Detect which cell encompasses the target text, then output its [x, y] center coordinate. 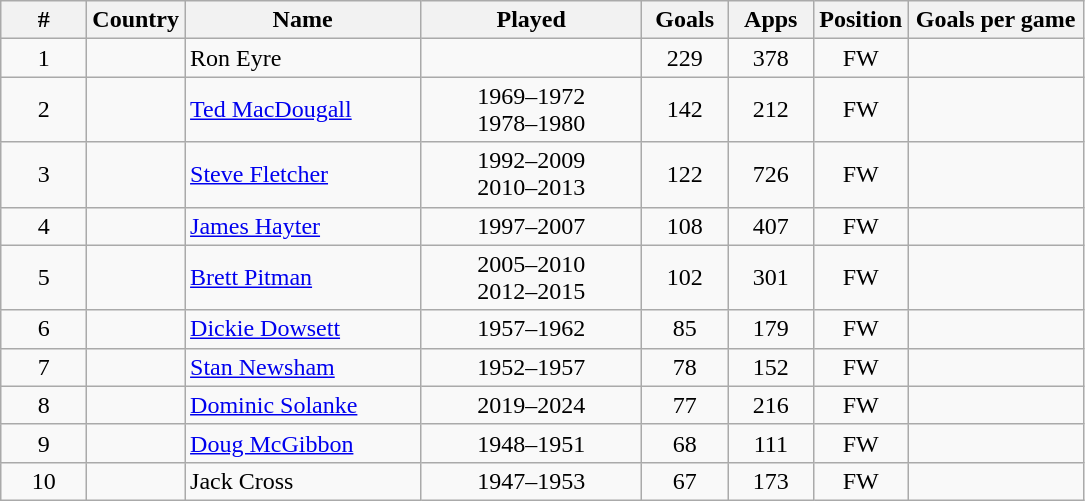
2019–2024 [532, 405]
9 [44, 443]
2005–20102012–2015 [532, 278]
2 [44, 110]
Country [136, 20]
212 [771, 110]
726 [771, 174]
Apps [771, 20]
Ted MacDougall [303, 110]
1948–1951 [532, 443]
378 [771, 58]
James Hayter [303, 226]
Jack Cross [303, 481]
1 [44, 58]
6 [44, 329]
Steve Fletcher [303, 174]
78 [685, 367]
108 [685, 226]
Name [303, 20]
8 [44, 405]
Dickie Dowsett [303, 329]
85 [685, 329]
77 [685, 405]
102 [685, 278]
152 [771, 367]
179 [771, 329]
Goals [685, 20]
3 [44, 174]
5 [44, 278]
4 [44, 226]
1992–20092010–2013 [532, 174]
10 [44, 481]
122 [685, 174]
407 [771, 226]
1957–1962 [532, 329]
Position [861, 20]
173 [771, 481]
1947–1953 [532, 481]
301 [771, 278]
Stan Newsham [303, 367]
142 [685, 110]
229 [685, 58]
1952–1957 [532, 367]
1969–19721978–1980 [532, 110]
1997–2007 [532, 226]
7 [44, 367]
Ron Eyre [303, 58]
Brett Pitman [303, 278]
68 [685, 443]
Played [532, 20]
Doug McGibbon [303, 443]
216 [771, 405]
Goals per game [996, 20]
# [44, 20]
67 [685, 481]
111 [771, 443]
Dominic Solanke [303, 405]
